From the cell containing the given text, extract its center point as (X, Y) coordinate. 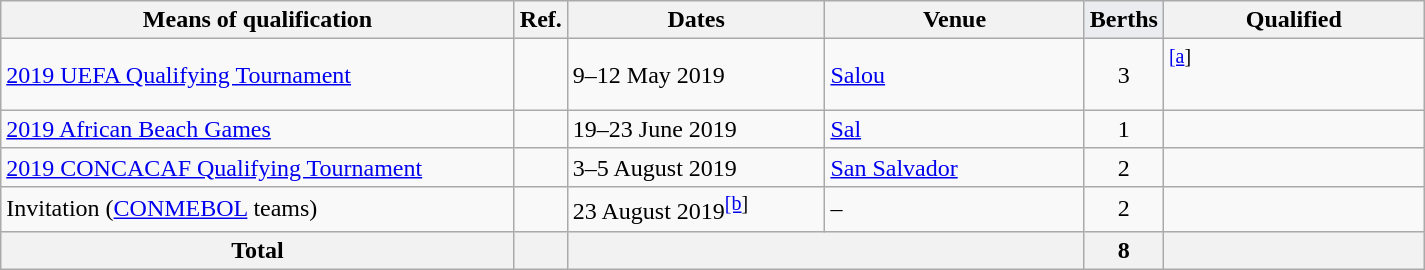
Salou (954, 75)
2019 UEFA Qualifying Tournament (258, 75)
– (954, 208)
3–5 August 2019 (696, 167)
2019 CONCACAF Qualifying Tournament (258, 167)
Total (258, 250)
Sal (954, 129)
Means of qualification (258, 20)
Berths (1124, 20)
Venue (954, 20)
Dates (696, 20)
8 (1124, 250)
Ref. (540, 20)
2019 African Beach Games (258, 129)
9–12 May 2019 (696, 75)
San Salvador (954, 167)
23 August 2019[b] (696, 208)
3 (1124, 75)
1 (1124, 129)
[a] (1294, 75)
19–23 June 2019 (696, 129)
Qualified (1294, 20)
Invitation (CONMEBOL teams) (258, 208)
